Pinpoint the cell where the given text exists, returning its (X, Y) midpoint coordinate. 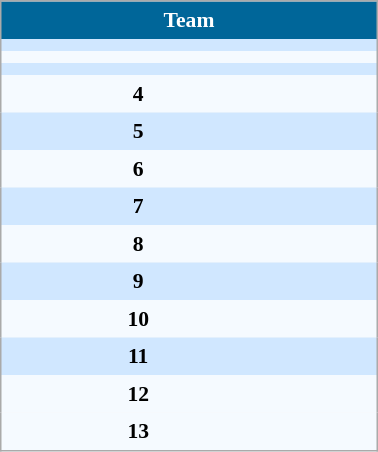
8 (138, 244)
11 (138, 357)
Team (189, 20)
6 (138, 169)
10 (138, 319)
13 (138, 431)
4 (138, 94)
9 (138, 281)
12 (138, 394)
5 (138, 131)
7 (138, 207)
